Search for the cell housing the specified text and yield its [X, Y] center coordinate. 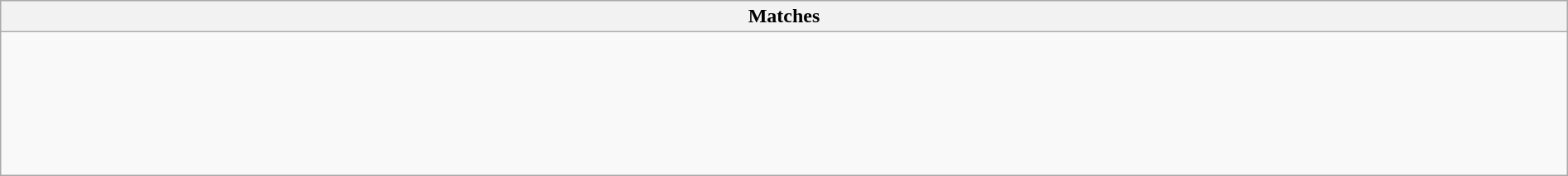
Matches [784, 17]
